Pinpoint the cell where the given text exists, returning its (X, Y) midpoint coordinate. 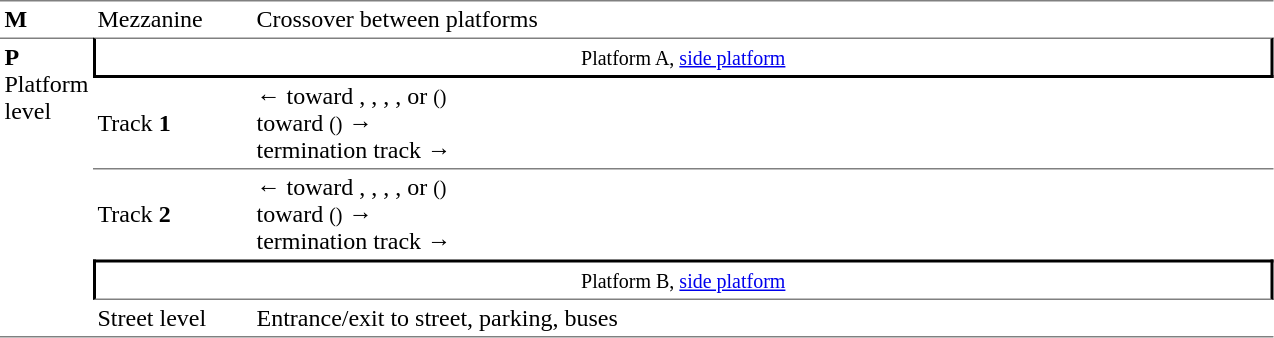
M (46, 19)
PPlatform level (46, 188)
Track 1 (172, 123)
Track 2 (172, 214)
Street level (172, 319)
Crossover between platforms (763, 19)
Mezzanine (172, 19)
Entrance/exit to street, parking, buses (763, 319)
Platform B, side platform (683, 280)
Platform A, side platform (683, 58)
